Provide the [x, y] coordinate of the cell's center where the given text is located.  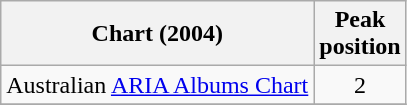
Peakposition [360, 34]
Chart (2004) [158, 34]
2 [360, 85]
Australian ARIA Albums Chart [158, 85]
